Return [X, Y] of the center of cell containing provided text 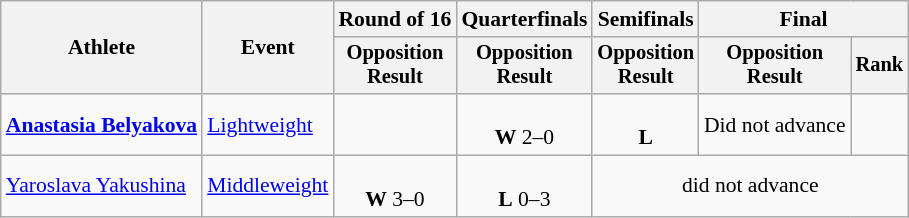
Round of 16 [394, 19]
W 3–0 [394, 186]
Final [804, 19]
Event [268, 48]
Did not advance [775, 124]
Yaroslava Yakushina [102, 186]
did not advance [750, 186]
Quarterfinals [524, 19]
Middleweight [268, 186]
Semifinals [646, 19]
Anastasia Belyakova [102, 124]
Athlete [102, 48]
Lightweight [268, 124]
Rank [880, 66]
L [646, 124]
W 2–0 [524, 124]
L 0–3 [524, 186]
